Return the [x, y] coordinate for the center point of the cell that contains the specified text.  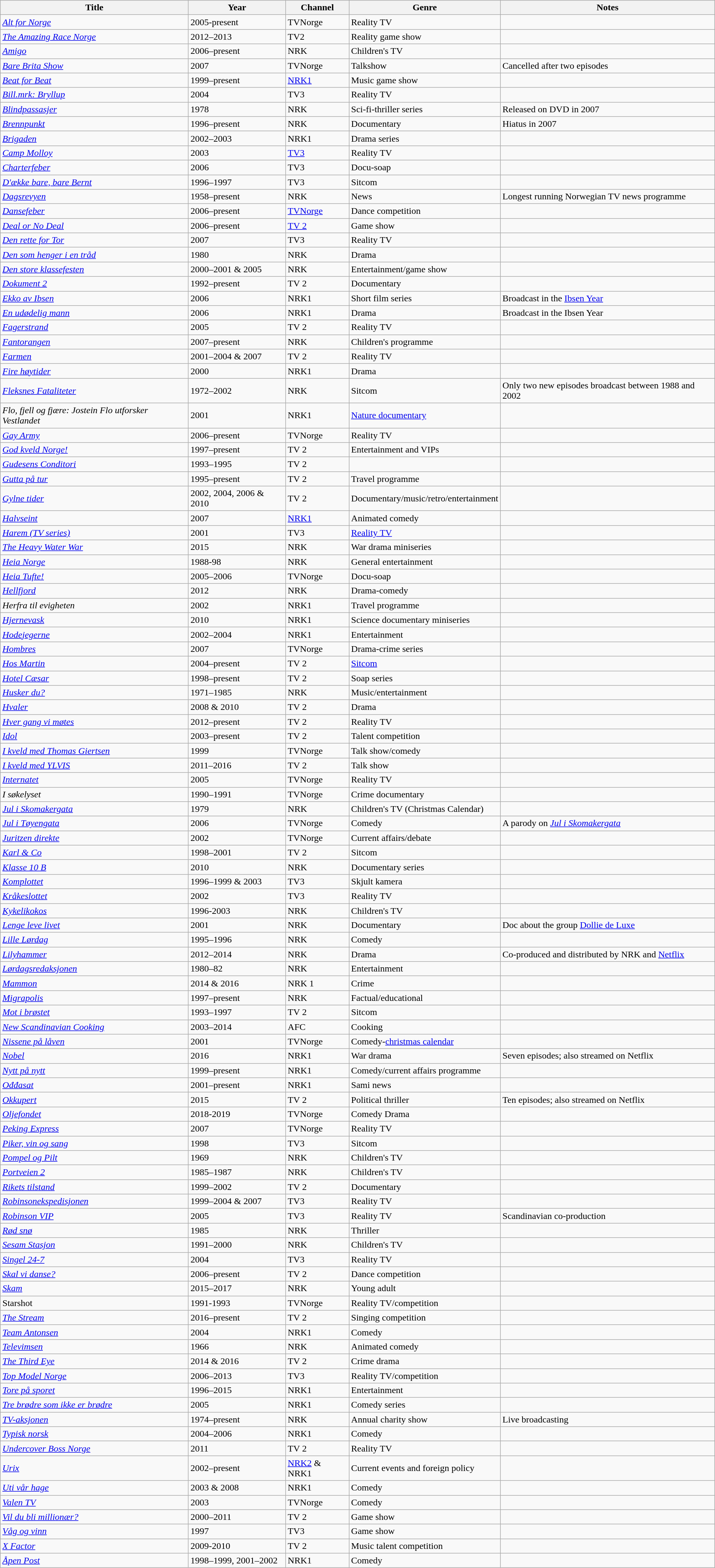
1998 [237, 1143]
Jul i Tøyengata [94, 823]
NRK2 & NRK1 [317, 1468]
2003–present [237, 736]
Televimsen [94, 1347]
1985 [237, 1230]
A parody on Jul i Skomakergata [607, 823]
Karl & Co [94, 852]
1971–1985 [237, 693]
1995–present [237, 479]
2000–2011 [237, 1517]
Deal or No Deal [94, 226]
1996–2015 [237, 1390]
Genre [425, 8]
Comedy Drama [425, 1114]
Farmen [94, 356]
2011 [237, 1448]
Charterfeber [94, 167]
1966 [237, 1347]
2004–2006 [237, 1434]
Team Antonsen [94, 1332]
Fagerstrand [94, 327]
Fire høytider [94, 371]
Harem (TV series) [94, 533]
Camp Molloy [94, 153]
Rikets tilstand [94, 1187]
Children's programme [425, 342]
Music/entertainment [425, 693]
1978 [237, 109]
2002–2004 [237, 634]
2012–2014 [237, 954]
1991-1993 [237, 1303]
The Amazing Race Norge [94, 37]
Only two new episodes broadcast between 1988 and 2002 [607, 390]
2012–2013 [237, 37]
I kveld med YLVIS [94, 765]
Herfra til evigheten [94, 605]
Nature documentary [425, 415]
1992–present [237, 284]
1958–present [237, 197]
Okkupert [94, 1099]
2009-2010 [237, 1546]
Music game show [425, 80]
The Heavy Water War [94, 547]
Heia Norge [94, 562]
Skam [94, 1288]
Mammon [94, 983]
Mot i brøstet [94, 1012]
2007–present [237, 342]
Starshot [94, 1303]
Beat for Beat [94, 80]
Bill.mrk: Bryllup [94, 95]
2000 [237, 371]
2008 & 2010 [237, 707]
Music talent competition [425, 1546]
Science documentary miniseries [425, 620]
1999–2002 [237, 1187]
The Third Eye [94, 1361]
Valen TV [94, 1502]
Doc about the group Dollie de Luxe [607, 925]
2015–2017 [237, 1288]
Short film series [425, 298]
Crime documentary [425, 794]
Hotel Cæsar [94, 678]
Pompel og Pilt [94, 1158]
Comedy-christmas calendar [425, 1041]
Talk show/comedy [425, 751]
Sci-fi-thriller series [425, 109]
1980–82 [237, 969]
Åpen Post [94, 1560]
1988-98 [237, 562]
1998–present [237, 678]
Skjult kamera [425, 881]
1995–1996 [237, 940]
Hver gang vi møtes [94, 722]
Ekko av Ibsen [94, 298]
TV-aksjonen [94, 1419]
Gudesens Conditori [94, 464]
Drama-comedy [425, 591]
Idol [94, 736]
Released on DVD in 2007 [607, 109]
Den store klassefesten [94, 269]
Internatet [94, 780]
2016 [237, 1056]
Seven episodes; also streamed on Netflix [607, 1056]
News [425, 197]
2004–present [237, 663]
Robinson VIP [94, 1216]
Ten episodes; also streamed on Netflix [607, 1099]
2016–present [237, 1317]
Peking Express [94, 1128]
Juritzen direkte [94, 838]
1990–1991 [237, 794]
1974–present [237, 1419]
Piker, vin og sang [94, 1143]
1991–2000 [237, 1245]
AFC [317, 1027]
2002–2003 [237, 138]
Hiatus in 2007 [607, 124]
Migrapolis [94, 998]
Robinsonekspedisjonen [94, 1201]
Documentary series [425, 867]
1996–1999 & 2003 [237, 881]
Current events and foreign policy [425, 1468]
Den som henger i en tråd [94, 255]
Entertainment/game show [425, 269]
2000–2001 & 2005 [237, 269]
Komplottet [94, 881]
1999–2004 & 2007 [237, 1201]
Talent competition [425, 736]
Halvseint [94, 518]
Comedy/current affairs programme [425, 1070]
1996–present [237, 124]
Crime drama [425, 1361]
2006–2013 [237, 1376]
Hos Martin [94, 663]
Oljefondet [94, 1114]
Portveien 2 [94, 1172]
Documentary/music/retro/entertainment [425, 499]
Hodejegerne [94, 634]
2011–2016 [237, 765]
General entertainment [425, 562]
Jul i Skomakergata [94, 809]
Crime [425, 983]
Gay Army [94, 435]
Co-produced and distributed by NRK and Netflix [607, 954]
Lørdagsredaksjonen [94, 969]
Våg og vinn [94, 1531]
1997 [237, 1531]
Channel [317, 8]
Tore på sporet [94, 1390]
1993–1995 [237, 464]
Drama-crime series [425, 649]
2002–present [237, 1468]
Lenge leve livet [94, 925]
2012–present [237, 722]
Singing competition [425, 1317]
Bare Brita Show [94, 66]
Heia Tufte! [94, 576]
Longest running Norwegian TV news programme [607, 197]
Live broadcasting [607, 1419]
Soap series [425, 678]
Title [94, 8]
Hombres [94, 649]
2001–present [237, 1085]
2003 & 2008 [237, 1488]
Nobel [94, 1056]
Gutta på tur [94, 479]
Current affairs/debate [425, 838]
Fantorangen [94, 342]
2003–2014 [237, 1027]
Den rette for Tor [94, 240]
Young adult [425, 1288]
1979 [237, 809]
Brennpunkt [94, 124]
Hellfjord [94, 591]
God kveld Norge! [94, 450]
Lille Lørdag [94, 940]
Kykelikokos [94, 911]
Year [237, 8]
Nytt på nytt [94, 1070]
Undercover Boss Norge [94, 1448]
Talkshow [425, 66]
1985–1987 [237, 1172]
Amigo [94, 51]
Comedy series [425, 1405]
Annual charity show [425, 1419]
D'ække bare, bare Bernt [94, 182]
War drama [425, 1056]
Fleksnes Fataliteter [94, 390]
I søkelyset [94, 794]
Klasse 10 B [94, 867]
Vil du bli millionær? [94, 1517]
2005-present [237, 22]
Political thriller [425, 1099]
1998–1999, 2001–2002 [237, 1560]
Brigaden [94, 138]
Uti vår hage [94, 1488]
Gylne tider [94, 499]
2001–2004 & 2007 [237, 356]
Husker du? [94, 693]
Sesam Stasjon [94, 1245]
Typisk norsk [94, 1434]
The Stream [94, 1317]
Reality game show [425, 37]
Entertainment and VIPs [425, 450]
2002, 2004, 2006 & 2010 [237, 499]
Thriller [425, 1230]
2012 [237, 591]
Children's TV (Christmas Calendar) [425, 809]
Factual/educational [425, 998]
1996-2003 [237, 911]
1969 [237, 1158]
Sami news [425, 1085]
Hvaler [94, 707]
Hjernevask [94, 620]
X Factor [94, 1546]
NRK 1 [317, 983]
1999 [237, 751]
Ođđasat [94, 1085]
Flo, fjell og fjære: Jostein Flo utforsker Vestlandet [94, 415]
Cancelled after two episodes [607, 66]
Top Model Norge [94, 1376]
TV2 [317, 37]
1996–1997 [237, 182]
Urix [94, 1468]
Dagsrevyen [94, 197]
Dokument 2 [94, 284]
Rød snø [94, 1230]
New Scandinavian Cooking [94, 1027]
2005–2006 [237, 576]
Singel 24-7 [94, 1259]
En udødelig mann [94, 313]
Talk show [425, 765]
2018-2019 [237, 1114]
Lilyhammer [94, 954]
War drama miniseries [425, 547]
Notes [607, 8]
Tre brødre som ikke er brødre [94, 1405]
1980 [237, 255]
Cooking [425, 1027]
Skal vi danse? [94, 1274]
Kråkeslottet [94, 896]
Drama series [425, 138]
1972–2002 [237, 390]
Dansefeber [94, 211]
Alt for Norge [94, 22]
Nissene på låven [94, 1041]
1993–1997 [237, 1012]
1998–2001 [237, 852]
Scandinavian co-production [607, 1216]
Blindpassasjer [94, 109]
I kveld med Thomas Giertsen [94, 751]
